Determine the (X, Y) coordinate at the center of the cell enclosing the given text.  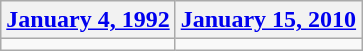
January 15, 2010 (268, 20)
January 4, 1992 (88, 20)
